For the text-containing cell, return its midpoint in (x, y) coordinate format. 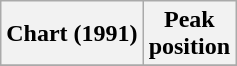
Peakposition (189, 34)
Chart (1991) (72, 34)
